Determine the (X, Y) coordinate at the center of the cell enclosing the given text.  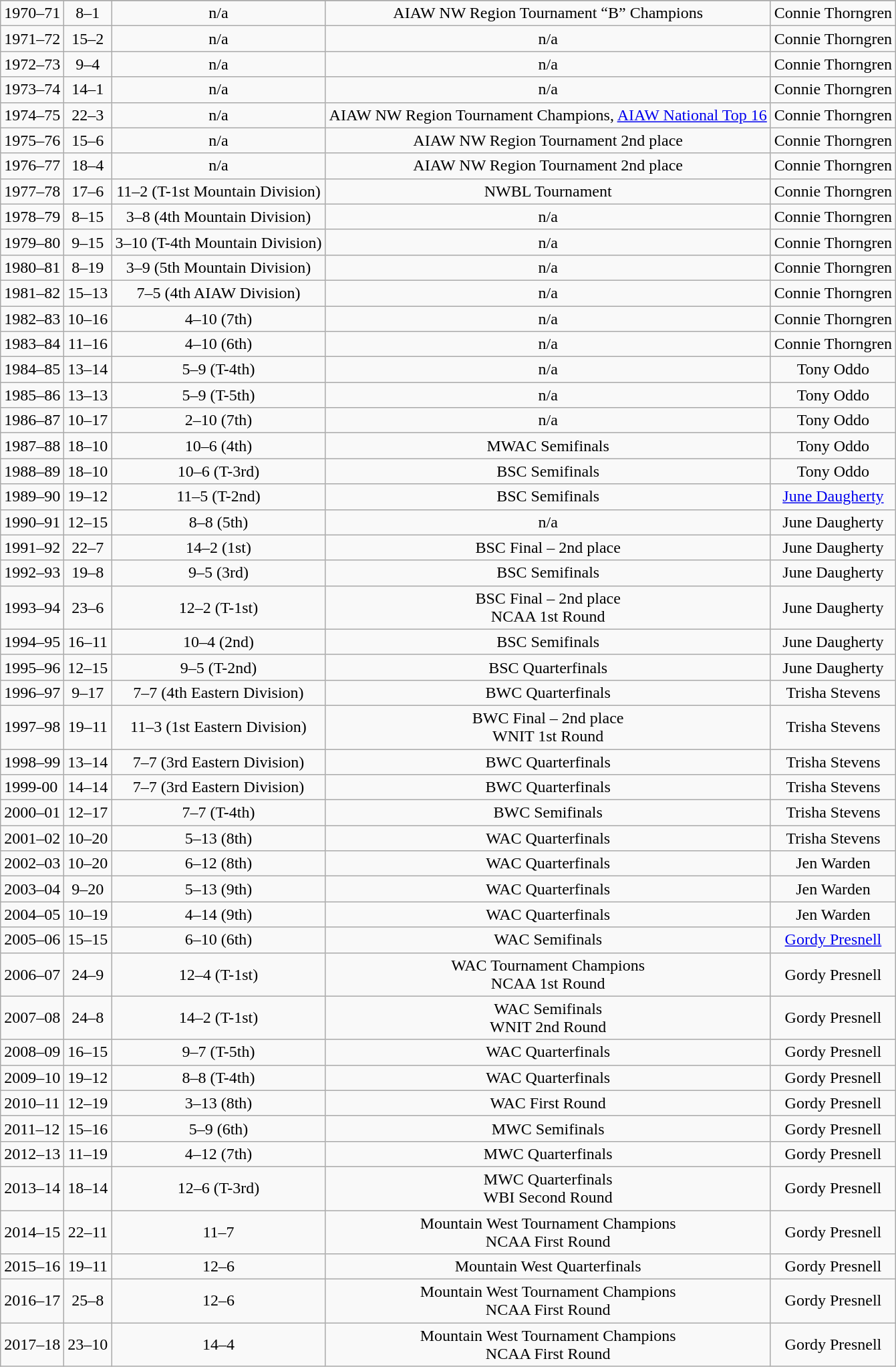
NWBL Tournament (548, 191)
1999-00 (32, 787)
16–11 (88, 642)
WAC First Round (548, 1103)
25–8 (88, 1301)
14–1 (88, 90)
2005–06 (32, 940)
10–17 (88, 420)
2000–01 (32, 813)
WAC Semifinals (548, 940)
1975–76 (32, 140)
23–10 (88, 1345)
4–10 (6th) (218, 344)
9–5 (3rd) (218, 573)
15–13 (88, 293)
2003–04 (32, 889)
1974–75 (32, 115)
2006–07 (32, 975)
MWC QuarterfinalsWBI Second Round (548, 1189)
8–19 (88, 267)
10–6 (4th) (218, 446)
24–9 (88, 975)
1985–86 (32, 395)
1996–97 (32, 693)
9–7 (T-5th) (218, 1052)
12–19 (88, 1103)
2002–03 (32, 864)
2–10 (7th) (218, 420)
9–17 (88, 693)
17–6 (88, 191)
4–10 (7th) (218, 319)
1990–91 (32, 522)
7–5 (4th AIAW Division) (218, 293)
2001–02 (32, 838)
1980–81 (32, 267)
1977–78 (32, 191)
9–20 (88, 889)
8–15 (88, 217)
22–7 (88, 547)
22–3 (88, 115)
10–4 (2nd) (218, 642)
2017–18 (32, 1345)
8–8 (5th) (218, 522)
2004–05 (32, 914)
7–7 (T-4th) (218, 813)
10–16 (88, 319)
3–9 (5th Mountain Division) (218, 267)
2012–13 (32, 1154)
BSC Final – 2nd placeNCAA 1st Round (548, 607)
15–16 (88, 1128)
1986–87 (32, 420)
1970–71 (32, 13)
9–4 (88, 64)
2014–15 (32, 1231)
1981–82 (32, 293)
WAC Tournament ChampionsNCAA 1st Round (548, 975)
3–13 (8th) (218, 1103)
10–19 (88, 914)
1989–90 (32, 497)
3–8 (4th Mountain Division) (218, 217)
BWC Final – 2nd placeWNIT 1st Round (548, 727)
MWC Semifinals (548, 1128)
2016–17 (32, 1301)
1991–92 (32, 547)
BSC Final – 2nd place (548, 547)
1984–85 (32, 370)
2011–12 (32, 1128)
2010–11 (32, 1103)
5–9 (T-4th) (218, 370)
6–12 (8th) (218, 864)
14–2 (1st) (218, 547)
15–2 (88, 39)
2015–16 (32, 1267)
10–6 (T-3rd) (218, 471)
1992–93 (32, 573)
8–1 (88, 13)
24–8 (88, 1017)
9–15 (88, 242)
7–7 (4th Eastern Division) (218, 693)
11–5 (T-2nd) (218, 497)
12–2 (T-1st) (218, 607)
11–16 (88, 344)
23–6 (88, 607)
9–5 (T-2nd) (218, 667)
11–7 (218, 1231)
12–6 (T-3rd) (218, 1189)
16–15 (88, 1052)
15–6 (88, 140)
22–11 (88, 1231)
8–8 (T-4th) (218, 1078)
1994–95 (32, 642)
1987–88 (32, 446)
5–9 (T-5th) (218, 395)
4–12 (7th) (218, 1154)
14–2 (T-1st) (218, 1017)
1995–96 (32, 667)
5–13 (9th) (218, 889)
2013–14 (32, 1189)
1978–79 (32, 217)
2008–09 (32, 1052)
4–14 (9th) (218, 914)
12–17 (88, 813)
1988–89 (32, 471)
Mountain West Quarterfinals (548, 1267)
18–14 (88, 1189)
BWC Semifinals (548, 813)
1972–73 (32, 64)
WAC SemifinalsWNIT 2nd Round (548, 1017)
5–13 (8th) (218, 838)
3–10 (T-4th Mountain Division) (218, 242)
1983–84 (32, 344)
1997–98 (32, 727)
MWC Quarterfinals (548, 1154)
6–10 (6th) (218, 940)
AIAW NW Region Tournament Champions, AIAW National Top 16 (548, 115)
11–3 (1st Eastern Division) (218, 727)
1976–77 (32, 166)
19–8 (88, 573)
18–4 (88, 166)
11–19 (88, 1154)
1993–94 (32, 607)
AIAW NW Region Tournament “B” Champions (548, 13)
1998–99 (32, 761)
14–14 (88, 787)
15–15 (88, 940)
MWAC Semifinals (548, 446)
2009–10 (32, 1078)
1982–83 (32, 319)
BSC Quarterfinals (548, 667)
1971–72 (32, 39)
2007–08 (32, 1017)
13–13 (88, 395)
1979–80 (32, 242)
14–4 (218, 1345)
5–9 (6th) (218, 1128)
11–2 (T-1st Mountain Division) (218, 191)
12–4 (T-1st) (218, 975)
1973–74 (32, 90)
